For the text-containing cell, return its midpoint in (X, Y) coordinate format. 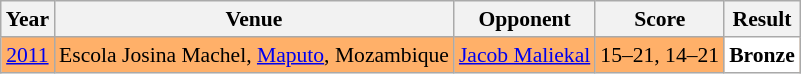
Result (762, 19)
Escola Josina Machel, Maputo, Mozambique (254, 55)
Bronze (762, 55)
Score (660, 19)
Opponent (524, 19)
Year (28, 19)
15–21, 14–21 (660, 55)
2011 (28, 55)
Venue (254, 19)
Jacob Maliekal (524, 55)
